Return (x, y) of the center of cell containing provided text 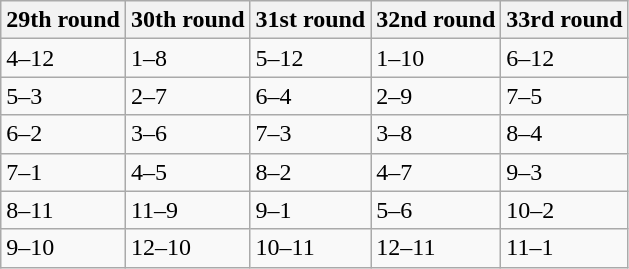
1–8 (188, 58)
33rd round (564, 20)
8–11 (64, 210)
10–2 (564, 210)
5–12 (310, 58)
6–4 (310, 96)
8–4 (564, 134)
7–3 (310, 134)
6–12 (564, 58)
7–1 (64, 172)
7–5 (564, 96)
4–12 (64, 58)
3–6 (188, 134)
2–7 (188, 96)
32nd round (436, 20)
9–1 (310, 210)
12–11 (436, 248)
4–7 (436, 172)
11–9 (188, 210)
31st round (310, 20)
29th round (64, 20)
4–5 (188, 172)
3–8 (436, 134)
8–2 (310, 172)
10–11 (310, 248)
2–9 (436, 96)
30th round (188, 20)
9–10 (64, 248)
5–3 (64, 96)
12–10 (188, 248)
9–3 (564, 172)
1–10 (436, 58)
11–1 (564, 248)
6–2 (64, 134)
5–6 (436, 210)
